Provide the (X, Y) coordinate of the cell's center where the given text is located.  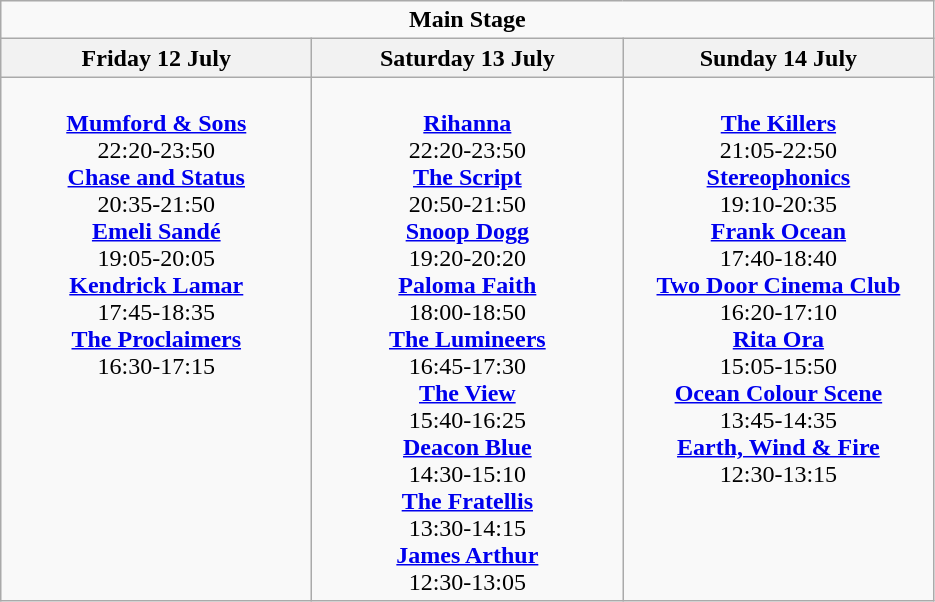
Mumford & Sons 22:20-23:50 Chase and Status 20:35-21:50 Emeli Sandé 19:05-20:05 Kendrick Lamar 17:45-18:35 The Proclaimers 16:30-17:15 (156, 339)
Saturday 13 July (468, 58)
Main Stage (468, 20)
Friday 12 July (156, 58)
Sunday 14 July (778, 58)
